Extract the [x, y] coordinate from the center of the cell holding the provided text.  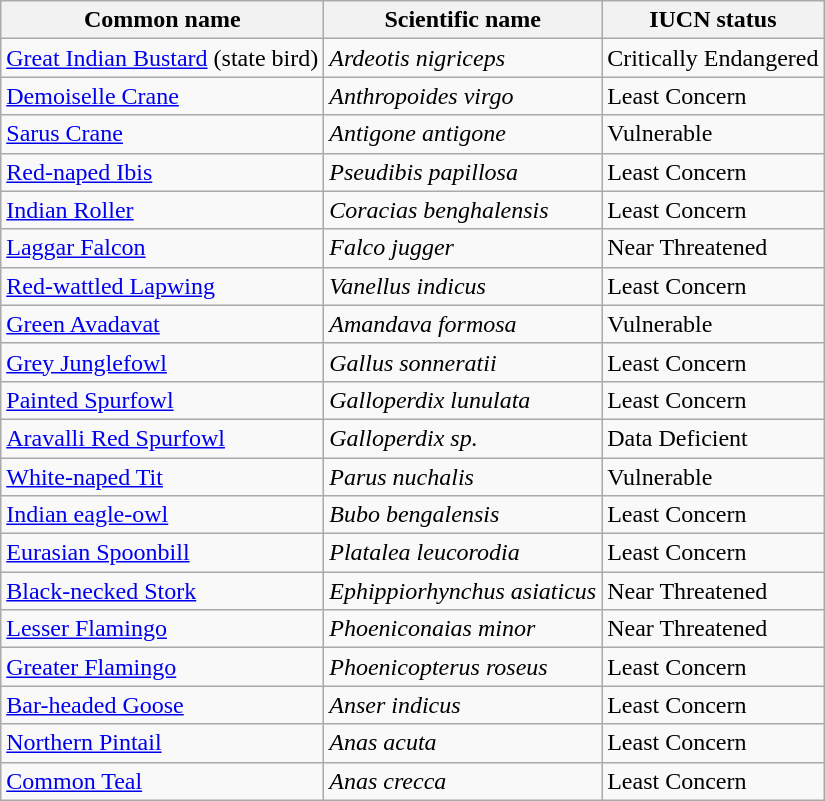
IUCN status [713, 20]
Data Deficient [713, 438]
Ardeotis nigriceps [463, 58]
Amandava formosa [463, 324]
Great Indian Bustard (state bird) [162, 58]
Coracias benghalensis [463, 210]
Vanellus indicus [463, 286]
Anser indicus [463, 705]
Phoeniconaias minor [463, 629]
Aravalli Red Spurfowl [162, 438]
Critically Endangered [713, 58]
Phoenicopterus roseus [463, 667]
Bar-headed Goose [162, 705]
Black-necked Stork [162, 591]
Northern Pintail [162, 743]
Gallus sonneratii [463, 362]
Demoiselle Crane [162, 96]
Galloperdix sp. [463, 438]
Greater Flamingo [162, 667]
Lesser Flamingo [162, 629]
Bubo bengalensis [463, 515]
Parus nuchalis [463, 477]
Pseudibis papillosa [463, 172]
Galloperdix lunulata [463, 400]
White-naped Tit [162, 477]
Indian Roller [162, 210]
Green Avadavat [162, 324]
Painted Spurfowl [162, 400]
Common name [162, 20]
Falco jugger [463, 248]
Ephippiorhynchus asiaticus [463, 591]
Anas crecca [463, 781]
Anas acuta [463, 743]
Laggar Falcon [162, 248]
Platalea leucorodia [463, 553]
Eurasian Spoonbill [162, 553]
Antigone antigone [463, 134]
Anthropoides virgo [463, 96]
Red-naped Ibis [162, 172]
Grey Junglefowl [162, 362]
Common Teal [162, 781]
Indian eagle-owl [162, 515]
Red-wattled Lapwing [162, 286]
Scientific name [463, 20]
Sarus Crane [162, 134]
